Find where the given text appears and provide that cell's center as [X, Y] coordinate. 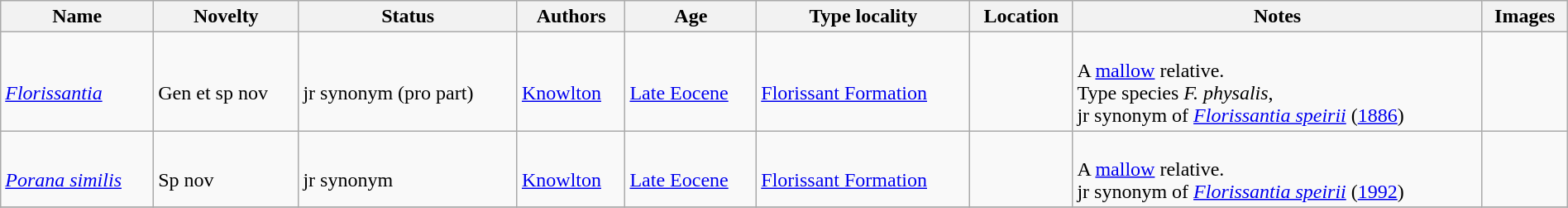
Porana similis [78, 169]
Florissantia [78, 81]
Location [1021, 17]
jr synonym (pro part) [409, 81]
Type locality [863, 17]
Novelty [227, 17]
jr synonym [409, 169]
A mallow relative.Type species F. physalis, jr synonym of Florissantia speirii (1886) [1277, 81]
Authors [571, 17]
Gen et sp nov [227, 81]
Age [691, 17]
Name [78, 17]
Sp nov [227, 169]
Images [1525, 17]
Notes [1277, 17]
Status [409, 17]
A mallow relative. jr synonym of Florissantia speirii (1992) [1277, 169]
